Detect which cell encompasses the target text, then output its [x, y] center coordinate. 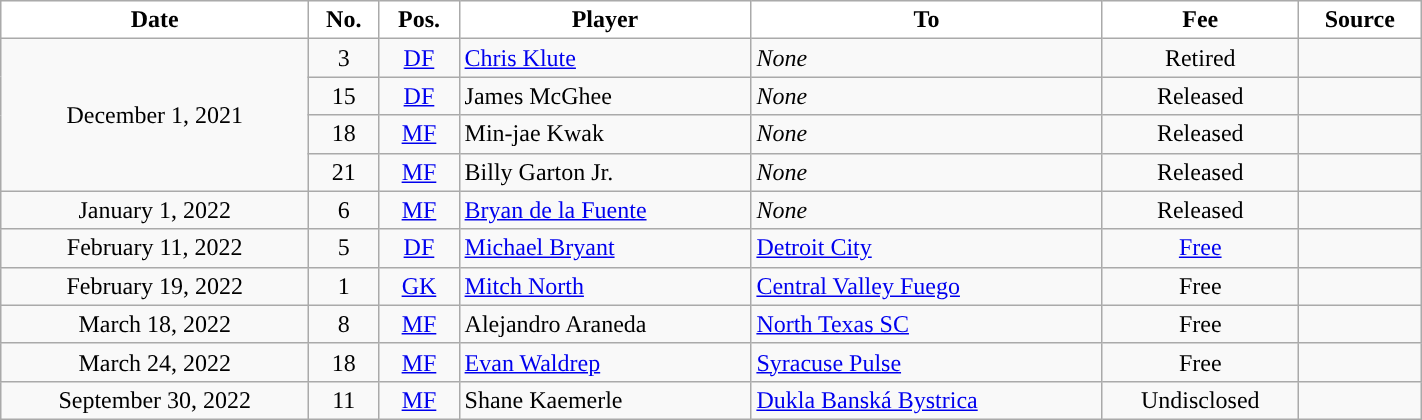
3 [344, 58]
Player [605, 20]
Evan Waldrep [605, 362]
Detroit City [926, 248]
Pos. [419, 20]
January 1, 2022 [155, 210]
February 19, 2022 [155, 286]
Mitch North [605, 286]
21 [344, 172]
Billy Garton Jr. [605, 172]
GK [419, 286]
15 [344, 96]
North Texas SC [926, 324]
Dukla Banská Bystrica [926, 400]
Undisclosed [1200, 400]
Syracuse Pulse [926, 362]
6 [344, 210]
No. [344, 20]
To [926, 20]
Date [155, 20]
5 [344, 248]
Retired [1200, 58]
March 24, 2022 [155, 362]
Alejandro Araneda [605, 324]
Chris Klute [605, 58]
1 [344, 286]
Fee [1200, 20]
8 [344, 324]
Shane Kaemerle [605, 400]
James McGhee [605, 96]
Michael Bryant [605, 248]
Central Valley Fuego [926, 286]
September 30, 2022 [155, 400]
Bryan de la Fuente [605, 210]
February 11, 2022 [155, 248]
December 1, 2021 [155, 115]
Min-jae Kwak [605, 134]
11 [344, 400]
Source [1360, 20]
March 18, 2022 [155, 324]
